From the cell containing the given text, extract its center point as (x, y) coordinate. 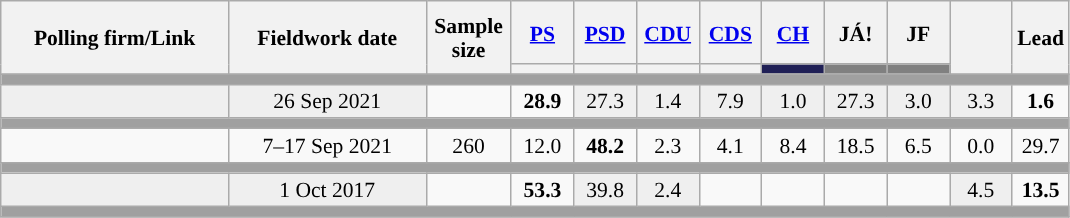
PSD (606, 32)
1.0 (794, 101)
3.3 (982, 101)
53.3 (542, 190)
4.5 (982, 190)
13.5 (1040, 190)
1.4 (668, 101)
260 (468, 146)
Fieldwork date (327, 38)
Sample size (468, 38)
12.0 (542, 146)
CH (794, 32)
7–17 Sep 2021 (327, 146)
6.5 (918, 146)
3.0 (918, 101)
1.6 (1040, 101)
Lead (1040, 38)
CDS (730, 32)
JÁ! (856, 32)
28.9 (542, 101)
CDU (668, 32)
39.8 (606, 190)
48.2 (606, 146)
8.4 (794, 146)
7.9 (730, 101)
4.1 (730, 146)
2.4 (668, 190)
PS (542, 32)
2.3 (668, 146)
29.7 (1040, 146)
Polling firm/Link (115, 38)
1 Oct 2017 (327, 190)
18.5 (856, 146)
JF (918, 32)
26 Sep 2021 (327, 101)
0.0 (982, 146)
